For the text-containing cell, return its midpoint in [x, y] coordinate format. 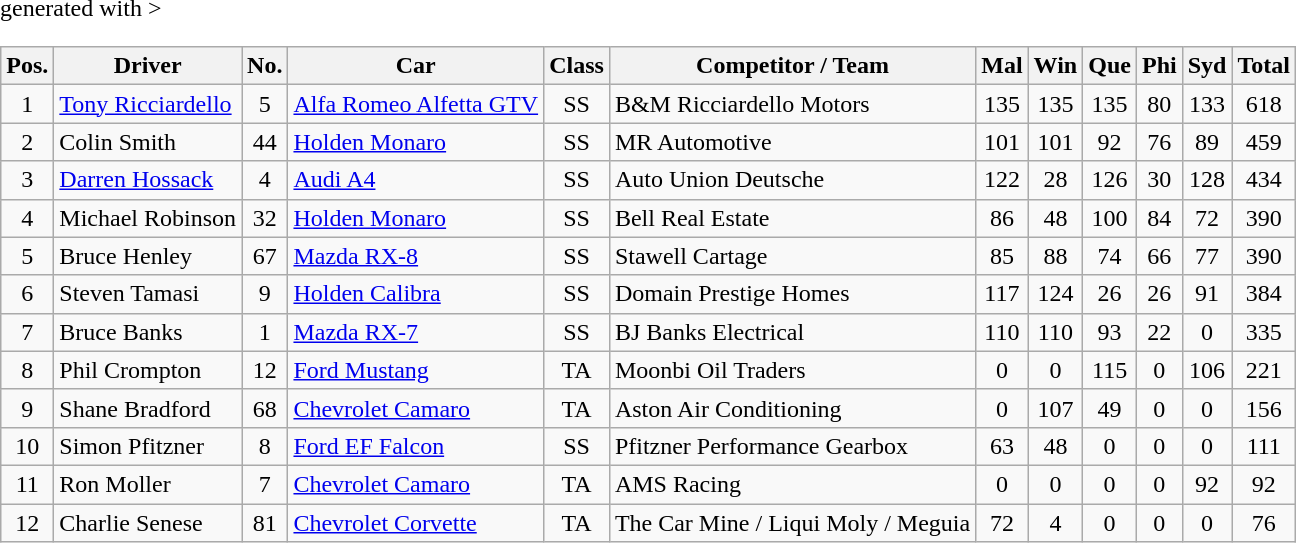
No. [265, 66]
11 [28, 484]
434 [1264, 180]
Win [1056, 66]
MR Automotive [792, 142]
6 [28, 294]
Car [416, 66]
AMS Racing [792, 484]
107 [1056, 408]
30 [1159, 180]
115 [1110, 370]
85 [1002, 256]
Domain Prestige Homes [792, 294]
80 [1159, 104]
128 [1207, 180]
122 [1002, 180]
Ford EF Falcon [416, 446]
Steven Tamasi [148, 294]
The Car Mine / Liqui Moly / Meguia [792, 523]
Holden Calibra [416, 294]
Alfa Romeo Alfetta GTV [416, 104]
Phil Crompton [148, 370]
Mal [1002, 66]
111 [1264, 446]
133 [1207, 104]
221 [1264, 370]
Aston Air Conditioning [792, 408]
Bruce Banks [148, 332]
22 [1159, 332]
66 [1159, 256]
Colin Smith [148, 142]
100 [1110, 218]
63 [1002, 446]
93 [1110, 332]
84 [1159, 218]
77 [1207, 256]
74 [1110, 256]
Bruce Henley [148, 256]
Darren Hossack [148, 180]
49 [1110, 408]
618 [1264, 104]
91 [1207, 294]
Mazda RX-7 [416, 332]
Chevrolet Corvette [416, 523]
Audi A4 [416, 180]
88 [1056, 256]
10 [28, 446]
67 [265, 256]
156 [1264, 408]
126 [1110, 180]
Charlie Senese [148, 523]
Tony Ricciardello [148, 104]
28 [1056, 180]
459 [1264, 142]
Driver [148, 66]
Phi [1159, 66]
BJ Banks Electrical [792, 332]
86 [1002, 218]
335 [1264, 332]
Auto Union Deutsche [792, 180]
Simon Pfitzner [148, 446]
68 [265, 408]
B&M Ricciardello Motors [792, 104]
Mazda RX-8 [416, 256]
Michael Robinson [148, 218]
Total [1264, 66]
106 [1207, 370]
Stawell Cartage [792, 256]
32 [265, 218]
Que [1110, 66]
44 [265, 142]
Pos. [28, 66]
3 [28, 180]
Competitor / Team [792, 66]
Class [577, 66]
89 [1207, 142]
Ford Mustang [416, 370]
Bell Real Estate [792, 218]
81 [265, 523]
Moonbi Oil Traders [792, 370]
Shane Bradford [148, 408]
Syd [1207, 66]
2 [28, 142]
384 [1264, 294]
Pfitzner Performance Gearbox [792, 446]
117 [1002, 294]
124 [1056, 294]
Ron Moller [148, 484]
